Search for the cell housing the specified text and yield its [x, y] center coordinate. 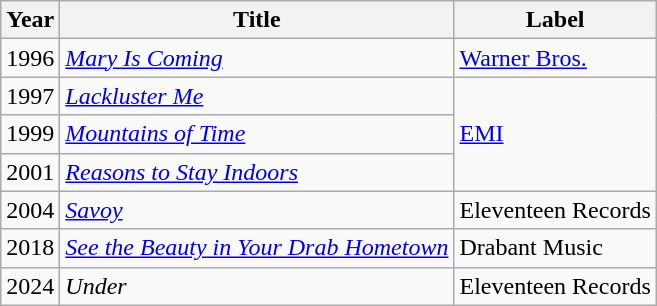
Lackluster Me [257, 96]
Warner Bros. [555, 58]
Title [257, 20]
Under [257, 286]
1996 [30, 58]
Label [555, 20]
2004 [30, 210]
2024 [30, 286]
Savoy [257, 210]
Mary Is Coming [257, 58]
Year [30, 20]
2001 [30, 172]
1997 [30, 96]
2018 [30, 248]
EMI [555, 134]
Drabant Music [555, 248]
1999 [30, 134]
Reasons to Stay Indoors [257, 172]
Mountains of Time [257, 134]
See the Beauty in Your Drab Hometown [257, 248]
